Detect which cell encompasses the target text, then output its (X, Y) center coordinate. 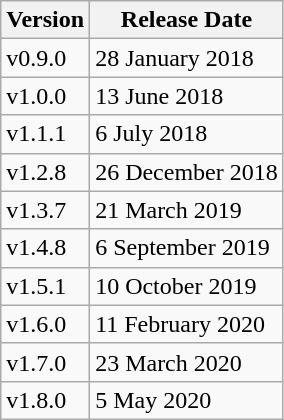
v1.3.7 (46, 210)
26 December 2018 (187, 172)
28 January 2018 (187, 58)
10 October 2019 (187, 286)
11 February 2020 (187, 324)
23 March 2020 (187, 362)
6 July 2018 (187, 134)
13 June 2018 (187, 96)
5 May 2020 (187, 400)
v1.7.0 (46, 362)
v1.2.8 (46, 172)
6 September 2019 (187, 248)
v1.0.0 (46, 96)
21 March 2019 (187, 210)
v1.1.1 (46, 134)
v1.5.1 (46, 286)
v0.9.0 (46, 58)
v1.8.0 (46, 400)
v1.4.8 (46, 248)
v1.6.0 (46, 324)
Release Date (187, 20)
Version (46, 20)
